For the text-containing cell, return its midpoint in (x, y) coordinate format. 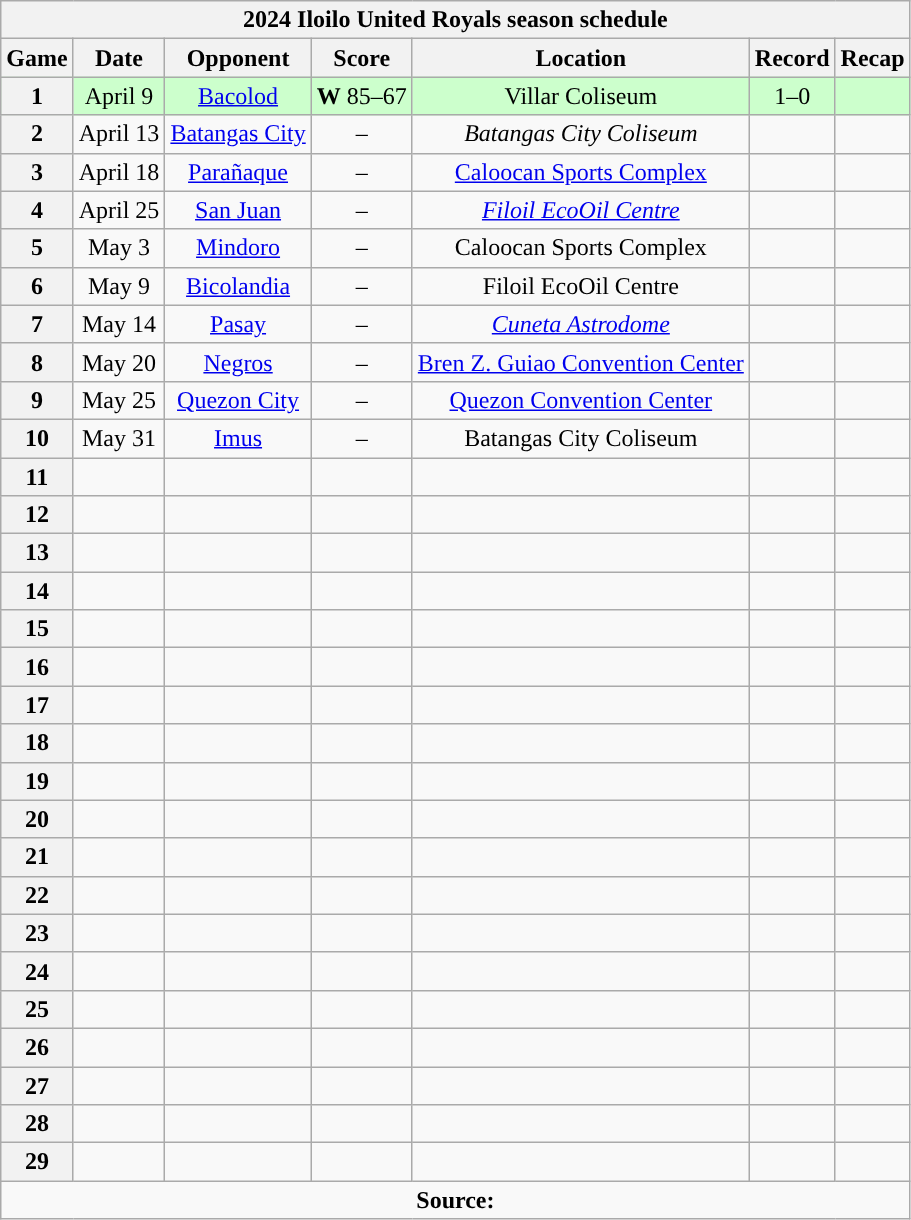
23 (37, 933)
29 (37, 1162)
11 (37, 477)
April 13 (119, 134)
W 85–67 (362, 96)
Record (792, 58)
Opponent (238, 58)
19 (37, 781)
Quezon City (238, 400)
8 (37, 362)
May 20 (119, 362)
28 (37, 1124)
27 (37, 1085)
21 (37, 857)
12 (37, 515)
May 14 (119, 324)
5 (37, 248)
Recap (872, 58)
Pasay (238, 324)
May 31 (119, 438)
20 (37, 819)
April 9 (119, 96)
Game (37, 58)
18 (37, 743)
1 (37, 96)
26 (37, 1047)
4 (37, 210)
Bren Z. Guiao Convention Center (580, 362)
May 3 (119, 248)
6 (37, 286)
Batangas City (238, 134)
Parañaque (238, 172)
2 (37, 134)
May 9 (119, 286)
22 (37, 895)
Quezon Convention Center (580, 400)
13 (37, 553)
3 (37, 172)
San Juan (238, 210)
Bacolod (238, 96)
Date (119, 58)
Location (580, 58)
14 (37, 591)
Bicolandia (238, 286)
Negros (238, 362)
May 25 (119, 400)
2024 Iloilo United Royals season schedule (456, 20)
Score (362, 58)
17 (37, 705)
Source: (456, 1200)
April 25 (119, 210)
Imus (238, 438)
25 (37, 1009)
Cuneta Astrodome (580, 324)
16 (37, 667)
Mindoro (238, 248)
7 (37, 324)
15 (37, 629)
April 18 (119, 172)
9 (37, 400)
24 (37, 971)
Villar Coliseum (580, 96)
1–0 (792, 96)
10 (37, 438)
